For the text-containing cell, return its midpoint in [X, Y] coordinate format. 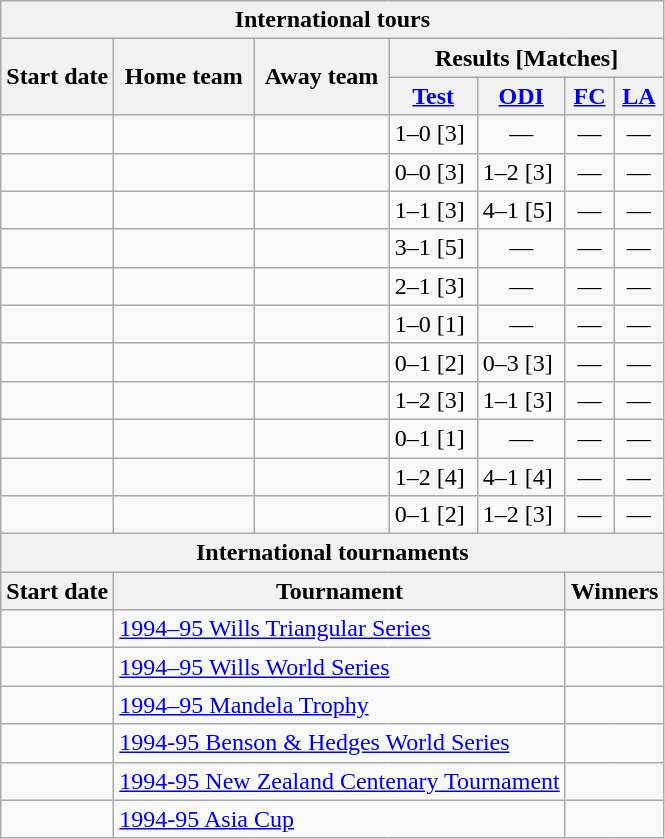
Results [Matches] [526, 58]
1994–95 Wills Triangular Series [340, 629]
Home team [184, 77]
International tours [332, 20]
1994-95 New Zealand Centenary Tournament [340, 781]
1994–95 Wills World Series [340, 667]
0–3 [3] [521, 362]
2–1 [3] [433, 286]
International tournaments [332, 553]
FC [590, 96]
LA [639, 96]
Tournament [340, 591]
1–0 [3] [433, 134]
Test [433, 96]
1994–95 Mandela Trophy [340, 705]
4–1 [4] [521, 477]
4–1 [5] [521, 210]
0–0 [3] [433, 172]
Away team [322, 77]
1994-95 Asia Cup [340, 819]
0–1 [1] [433, 438]
1–2 [4] [433, 477]
3–1 [5] [433, 248]
1994-95 Benson & Hedges World Series [340, 743]
Winners [614, 591]
ODI [521, 96]
1–0 [1] [433, 324]
